Determine the [x, y] coordinate at the center of the cell enclosing the given text.  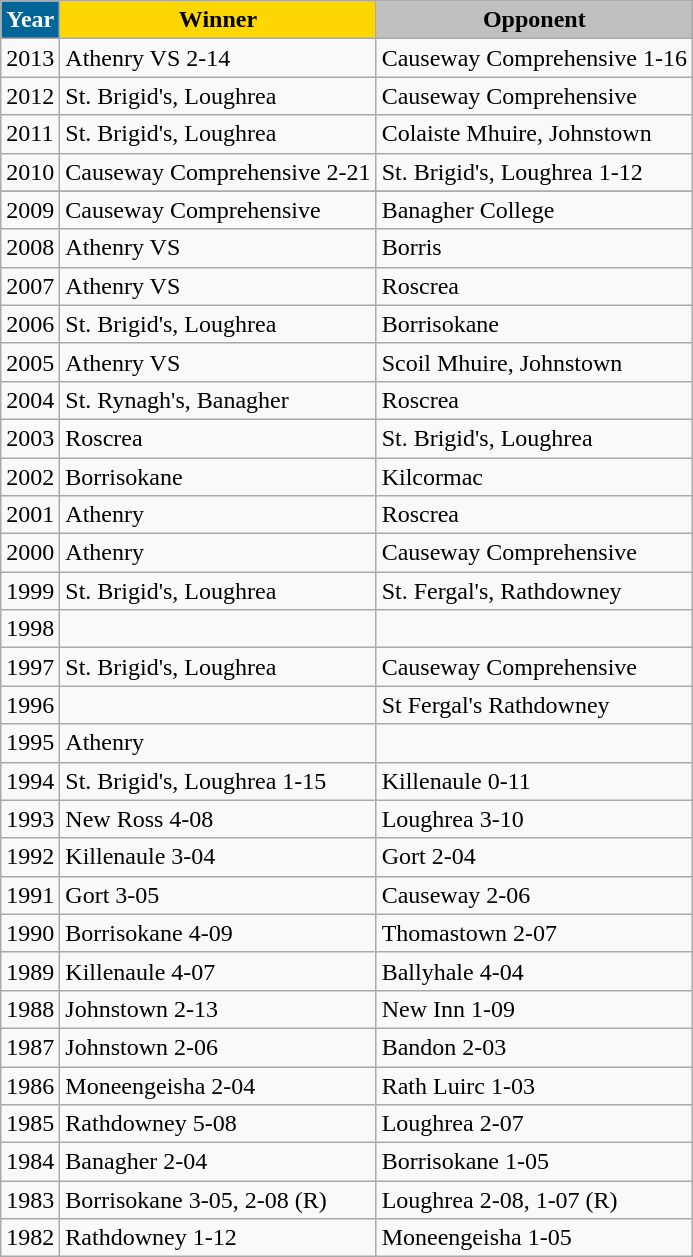
Borrisokane 3-05, 2-08 (R) [218, 1200]
Banagher College [534, 210]
1982 [30, 1238]
2007 [30, 286]
1984 [30, 1162]
New Ross 4-08 [218, 819]
Causeway 2-06 [534, 895]
Ballyhale 4-04 [534, 971]
Borrisokane 4-09 [218, 933]
Killenaule 0-11 [534, 781]
Killenaule 3-04 [218, 857]
Gort 2-04 [534, 857]
Gort 3-05 [218, 895]
St. Rynagh's, Banagher [218, 400]
1987 [30, 1047]
2001 [30, 515]
1988 [30, 1009]
2006 [30, 324]
St Fergal's Rathdowney [534, 705]
1994 [30, 781]
1997 [30, 667]
1989 [30, 971]
St. Brigid's, Loughrea 1-12 [534, 172]
Scoil Mhuire, Johnstown [534, 362]
2012 [30, 96]
2009 [30, 210]
Loughrea 3-10 [534, 819]
St. Fergal's, Rathdowney [534, 591]
2011 [30, 134]
St. Brigid's, Loughrea 1-15 [218, 781]
1996 [30, 705]
2004 [30, 400]
Year [30, 20]
1991 [30, 895]
1992 [30, 857]
Borris [534, 248]
Loughrea 2-07 [534, 1124]
Causeway Comprehensive 2-21 [218, 172]
Loughrea 2-08, 1-07 (R) [534, 1200]
1990 [30, 933]
Rath Luirc 1-03 [534, 1085]
Rathdowney 5-08 [218, 1124]
Colaiste Mhuire, Johnstown [534, 134]
2008 [30, 248]
Opponent [534, 20]
Kilcormac [534, 477]
1983 [30, 1200]
1995 [30, 743]
Borrisokane 1-05 [534, 1162]
Causeway Comprehensive 1-16 [534, 58]
Bandon 2-03 [534, 1047]
2005 [30, 362]
1999 [30, 591]
2010 [30, 172]
2000 [30, 553]
Winner [218, 20]
Killenaule 4-07 [218, 971]
Rathdowney 1-12 [218, 1238]
1985 [30, 1124]
2013 [30, 58]
Johnstown 2-13 [218, 1009]
2002 [30, 477]
New Inn 1-09 [534, 1009]
2003 [30, 438]
1986 [30, 1085]
Johnstown 2-06 [218, 1047]
1993 [30, 819]
Banagher 2-04 [218, 1162]
1998 [30, 629]
Moneengeisha 1-05 [534, 1238]
Moneengeisha 2-04 [218, 1085]
Thomastown 2-07 [534, 933]
Athenry VS 2-14 [218, 58]
